Search for the cell housing the specified text and yield its [X, Y] center coordinate. 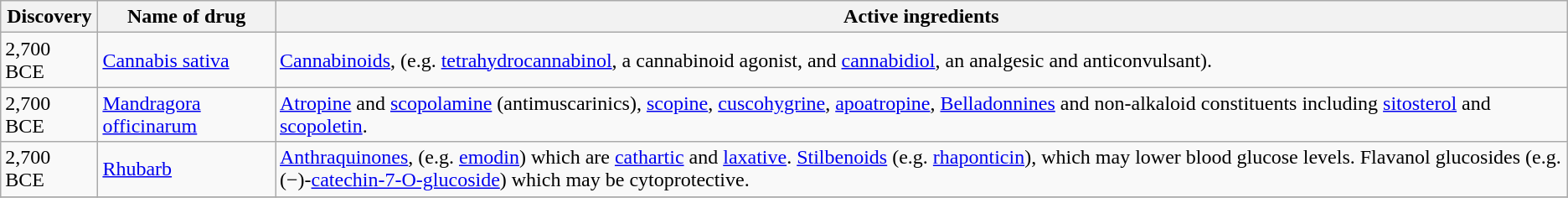
Cannabis sativa [187, 60]
Name of drug [187, 17]
Mandragora officinarum [187, 114]
Rhubarb [187, 169]
Discovery [49, 17]
Active ingredients [921, 17]
Cannabinoids, (e.g. tetrahydrocannabinol, a cannabinoid agonist, and cannabidiol, an analgesic and anticonvulsant). [921, 60]
